Detect which cell encompasses the target text, then output its [X, Y] center coordinate. 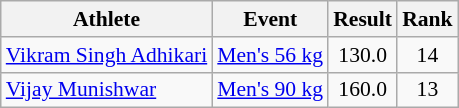
13 [428, 90]
Athlete [107, 19]
Vijay Munishwar [107, 90]
Men's 90 kg [270, 90]
14 [428, 55]
Vikram Singh Adhikari [107, 55]
Rank [428, 19]
Result [362, 19]
130.0 [362, 55]
Event [270, 19]
160.0 [362, 90]
Men's 56 kg [270, 55]
